Scan for the cell matching the given text and deliver its (x, y) coordinate at center. 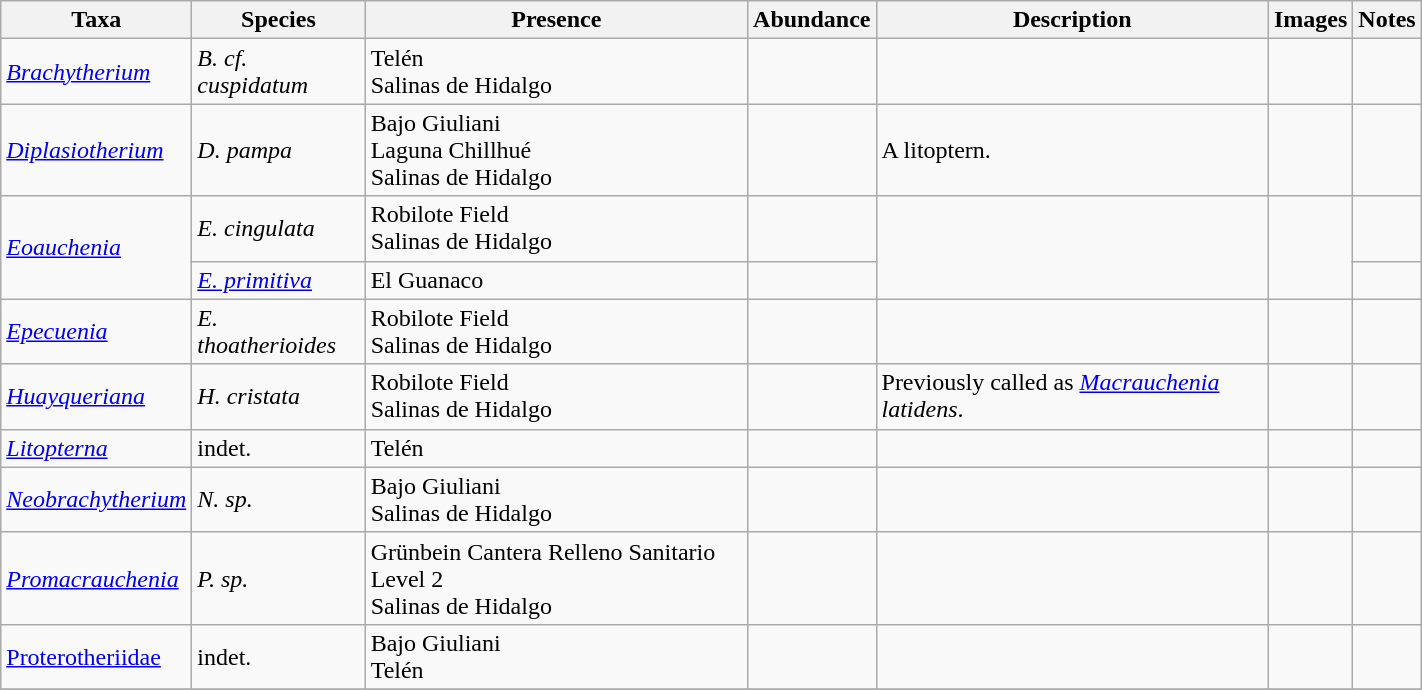
Previously called as Macrauchenia latidens. (1072, 396)
Litopterna (96, 448)
P. sp. (278, 578)
H. cristata (278, 396)
Bajo GiulianiTelén (556, 656)
El Guanaco (556, 280)
Presence (556, 20)
E. thoatherioides (278, 332)
Bajo GiulianiSalinas de Hidalgo (556, 500)
Grünbein Cantera Relleno Sanitario Level 2Salinas de Hidalgo (556, 578)
Proterotheriidae (96, 656)
E. cingulata (278, 228)
Promacrauchenia (96, 578)
Bajo GiulianiLaguna ChillhuéSalinas de Hidalgo (556, 150)
Taxa (96, 20)
N. sp. (278, 500)
Diplasiotherium (96, 150)
Notes (1387, 20)
E. primitiva (278, 280)
Abundance (812, 20)
Huayqueriana (96, 396)
Neobrachytherium (96, 500)
Images (1310, 20)
Species (278, 20)
Eoauchenia (96, 248)
Telén (556, 448)
Brachytherium (96, 72)
A litoptern. (1072, 150)
Epecuenia (96, 332)
D. pampa (278, 150)
TelénSalinas de Hidalgo (556, 72)
B. cf. cuspidatum (278, 72)
Description (1072, 20)
